Locate the cell with the specified text and output its (X, Y) center coordinate. 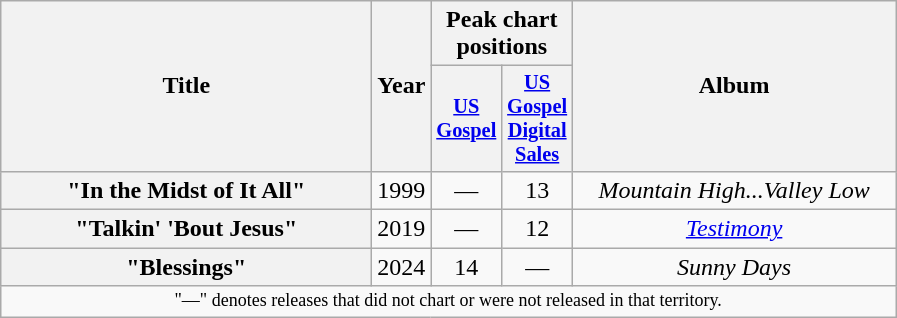
USGospel (466, 119)
Testimony (734, 229)
"Blessings" (186, 267)
"In the Midst of It All" (186, 190)
12 (538, 229)
1999 (402, 190)
13 (538, 190)
Title (186, 86)
Peak chart positions (502, 34)
Year (402, 86)
Album (734, 86)
"—" denotes releases that did not chart or were not released in that territory. (448, 302)
2019 (402, 229)
USGospelDigitalSales (538, 119)
"Talkin' 'Bout Jesus" (186, 229)
Sunny Days (734, 267)
14 (466, 267)
2024 (402, 267)
Mountain High...Valley Low (734, 190)
